Find where the given text appears and provide that cell's center as (X, Y) coordinate. 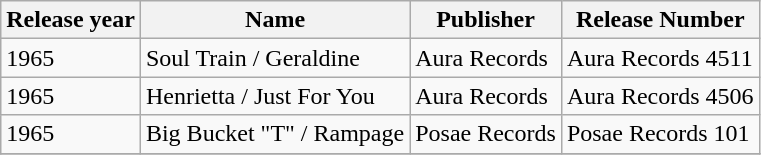
Release Number (660, 20)
Henrietta / Just For You (274, 96)
Posae Records 101 (660, 134)
Posae Records (486, 134)
Big Bucket "T" / Rampage (274, 134)
Release year (71, 20)
Publisher (486, 20)
Aura Records 4506 (660, 96)
Soul Train / Geraldine (274, 58)
Name (274, 20)
Aura Records 4511 (660, 58)
